Search for the cell housing the specified text and yield its [x, y] center coordinate. 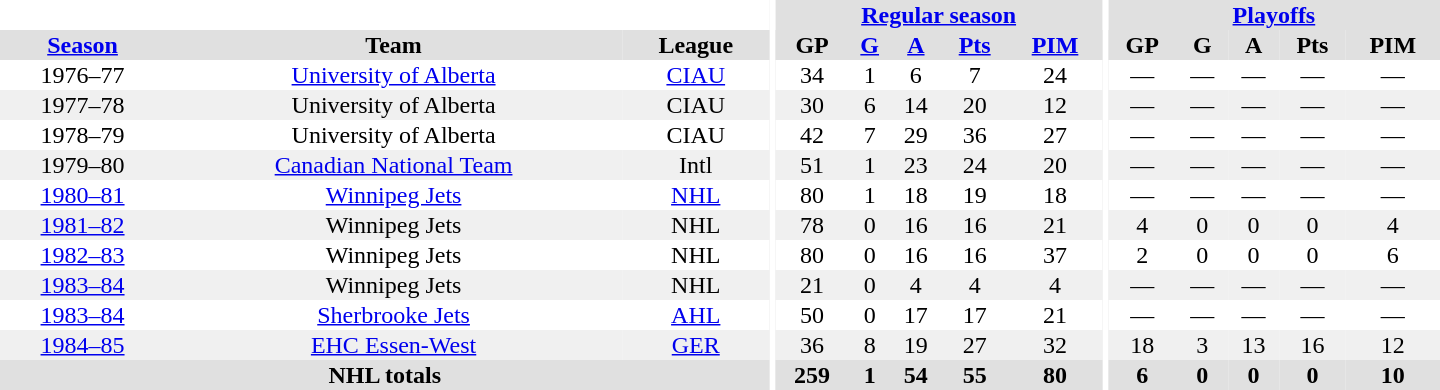
1978–79 [82, 135]
55 [974, 375]
Sherbrooke Jets [394, 315]
1984–85 [82, 345]
Team [394, 45]
259 [812, 375]
30 [812, 105]
51 [812, 165]
13 [1254, 345]
34 [812, 75]
3 [1202, 345]
32 [1055, 345]
42 [812, 135]
37 [1055, 255]
1977–78 [82, 105]
1976–77 [82, 75]
23 [916, 165]
NHL totals [384, 375]
2 [1142, 255]
1982–83 [82, 255]
50 [812, 315]
1980–81 [82, 195]
1981–82 [82, 225]
8 [870, 345]
1979–80 [82, 165]
29 [916, 135]
EHC Essen-West [394, 345]
Intl [696, 165]
Regular season [938, 15]
League [696, 45]
AHL [696, 315]
Canadian National Team [394, 165]
Playoffs [1274, 15]
78 [812, 225]
GER [696, 345]
10 [1393, 375]
54 [916, 375]
Season [82, 45]
14 [916, 105]
